For the text-containing cell, return its midpoint in (x, y) coordinate format. 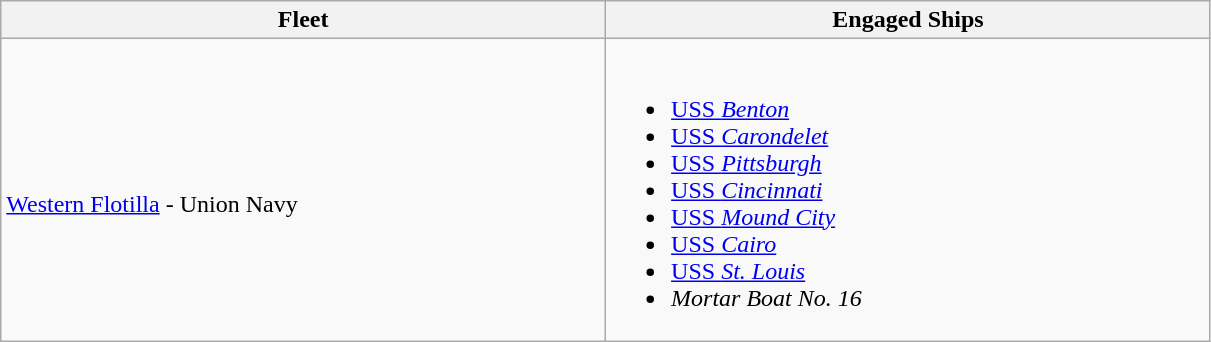
USS BentonUSS CarondeletUSS PittsburghUSS CincinnatiUSS Mound CityUSS CairoUSS St. LouisMortar Boat No. 16 (908, 190)
Engaged Ships (908, 20)
Western Flotilla - Union Navy (304, 190)
Fleet (304, 20)
